Return the (x, y) coordinate for the center point of the cell that contains the specified text.  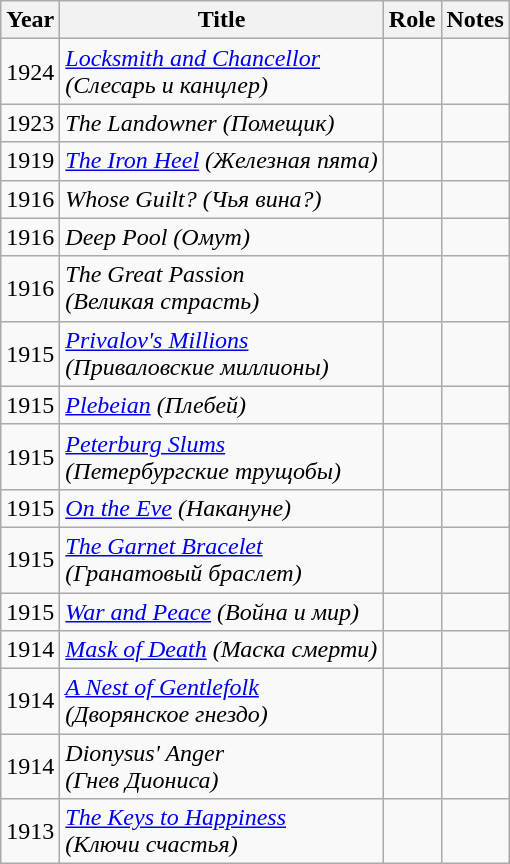
A Nest of Gentlefolk(Дворянское гнездо) (222, 702)
1913 (30, 832)
Whose Guilt? (Чья вина?) (222, 199)
The Garnet Bracelet(Гранатовый браслет) (222, 560)
Notes (475, 20)
The Landowner (Помещик) (222, 123)
Plebeian (Плебей) (222, 405)
On the Eve (Накануне) (222, 508)
1924 (30, 72)
Title (222, 20)
Year (30, 20)
Dionysus' Anger(Гнев Диониса) (222, 766)
1919 (30, 161)
The Great Passion(Великая страсть) (222, 288)
Locksmith and Chancellor(Слесарь и канцлер) (222, 72)
Peterburg Slums(Петербургские трущобы) (222, 456)
Privalov's Millions(Приваловские миллионы) (222, 354)
Role (412, 20)
Deep Pool (Омут) (222, 237)
1923 (30, 123)
War and Peace (Война и мир) (222, 611)
Mask of Death (Маска смерти) (222, 650)
The Iron Heel (Железная пята) (222, 161)
The Keys to Happiness(Ключи счастья) (222, 832)
